Provide the (X, Y) coordinate of the cell's center where the given text is located.  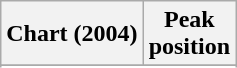
Peakposition (189, 34)
Chart (2004) (72, 34)
